Return [x, y] of the center of cell containing provided text 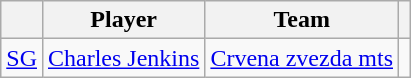
Player [123, 20]
Charles Jenkins [123, 58]
Crvena zvezda mts [302, 58]
SG [22, 58]
Team [302, 20]
